From the cell containing the given text, extract its center point as (x, y) coordinate. 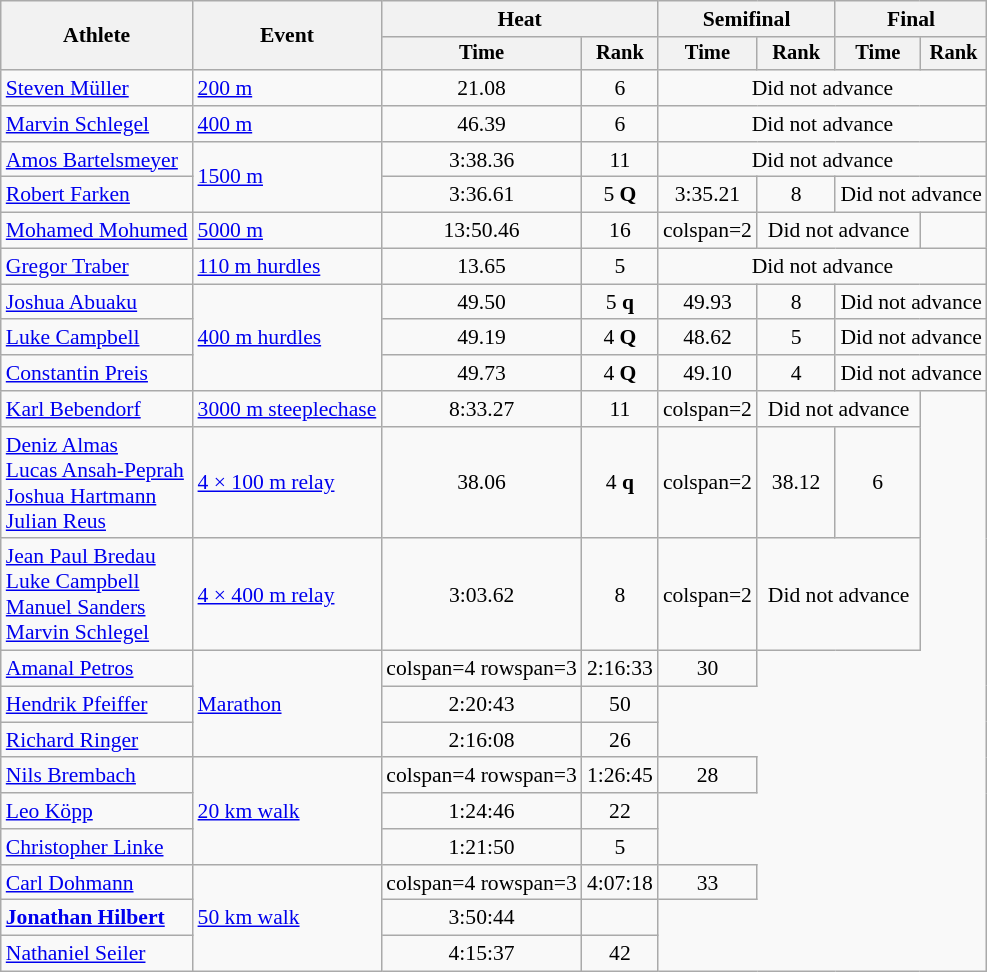
Heat (520, 19)
13.65 (482, 267)
5 Q (620, 195)
46.39 (482, 124)
38.12 (796, 483)
200 m (288, 88)
Final (911, 19)
Amanal Petros (97, 669)
3000 m steeplechase (288, 409)
4:15:37 (482, 954)
50 (620, 705)
49.10 (708, 373)
Gregor Traber (97, 267)
2:20:43 (482, 705)
49.19 (482, 338)
Athlete (97, 36)
49.73 (482, 373)
49.50 (482, 302)
Richard Ringer (97, 740)
42 (620, 954)
48.62 (708, 338)
8:33.27 (482, 409)
4 × 400 m relay (288, 595)
Semifinal (746, 19)
Nathaniel Seiler (97, 954)
1:24:46 (482, 811)
3:50:44 (482, 918)
Luke Campbell (97, 338)
5 q (620, 302)
3:35.21 (708, 195)
Jonathan Hilbert (97, 918)
Constantin Preis (97, 373)
Nils Brembach (97, 776)
28 (708, 776)
13:50.46 (482, 231)
4 (796, 373)
20 km walk (288, 812)
Hendrik Pfeiffer (97, 705)
33 (708, 883)
Jean Paul BredauLuke CampbellManuel SandersMarvin Schlegel (97, 595)
4 q (620, 483)
38.06 (482, 483)
16 (620, 231)
22 (620, 811)
30 (708, 669)
Joshua Abuaku (97, 302)
400 m (288, 124)
3:03.62 (482, 595)
2:16:08 (482, 740)
1:26:45 (620, 776)
1500 m (288, 178)
Deniz AlmasLucas Ansah-PeprahJoshua HartmannJulian Reus (97, 483)
Marvin Schlegel (97, 124)
Leo Köpp (97, 811)
21.08 (482, 88)
Carl Dohmann (97, 883)
3:38.36 (482, 160)
Karl Bebendorf (97, 409)
1:21:50 (482, 847)
4:07:18 (620, 883)
Christopher Linke (97, 847)
Mohamed Mohumed (97, 231)
49.93 (708, 302)
3:36.61 (482, 195)
4 × 100 m relay (288, 483)
400 m hurdles (288, 338)
50 km walk (288, 918)
Amos Bartelsmeyer (97, 160)
Robert Farken (97, 195)
26 (620, 740)
110 m hurdles (288, 267)
Steven Müller (97, 88)
Marathon (288, 704)
2:16:33 (620, 669)
Event (288, 36)
5000 m (288, 231)
